Output the [X, Y] coordinate of the center of the cell containing the given text.  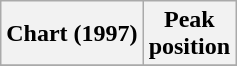
Chart (1997) [72, 34]
Peakposition [189, 34]
